Capture the cell that displays the provided text and extract its (X, Y) central coordinate. 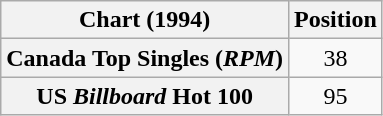
Position (336, 20)
US Billboard Hot 100 (145, 96)
38 (336, 58)
Canada Top Singles (RPM) (145, 58)
Chart (1994) (145, 20)
95 (336, 96)
